Return [x, y] of the center of cell containing provided text 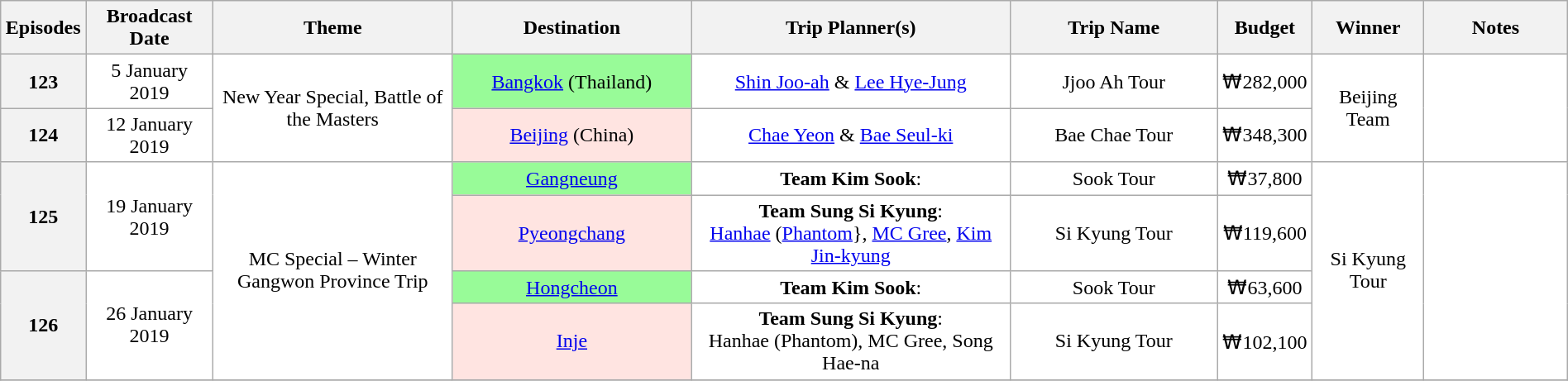
124 [43, 136]
₩282,000 [1265, 81]
Gangneung [572, 179]
Beijing Team [1368, 108]
Episodes [43, 28]
Winner [1368, 28]
Theme [332, 28]
Inje [572, 341]
₩102,100 [1265, 341]
₩63,600 [1265, 288]
₩119,600 [1265, 233]
New Year Special, Battle of the Masters [332, 108]
12 January 2019 [150, 136]
126 [43, 326]
₩37,800 [1265, 179]
Budget [1265, 28]
Team Sung Si Kyung:Hanhae (Phantom}, MC Gree, Kim Jin-kyung [851, 233]
Destination [572, 28]
19 January 2019 [150, 217]
125 [43, 217]
Trip Name [1113, 28]
₩348,300 [1265, 136]
Pyeongchang [572, 233]
Broadcast Date [150, 28]
Bangkok (Thailand) [572, 81]
26 January 2019 [150, 326]
Notes [1496, 28]
Bae Chae Tour [1113, 136]
Team Sung Si Kyung:Hanhae (Phantom), MC Gree, Song Hae-na [851, 341]
Shin Joo-ah & Lee Hye-Jung [851, 81]
123 [43, 81]
Chae Yeon & Bae Seul-ki [851, 136]
Trip Planner(s) [851, 28]
Hongcheon [572, 288]
Jjoo Ah Tour [1113, 81]
MC Special – Winter Gangwon Province Trip [332, 271]
5 January 2019 [150, 81]
Beijing (China) [572, 136]
